Search for the cell housing the specified text and yield its [X, Y] center coordinate. 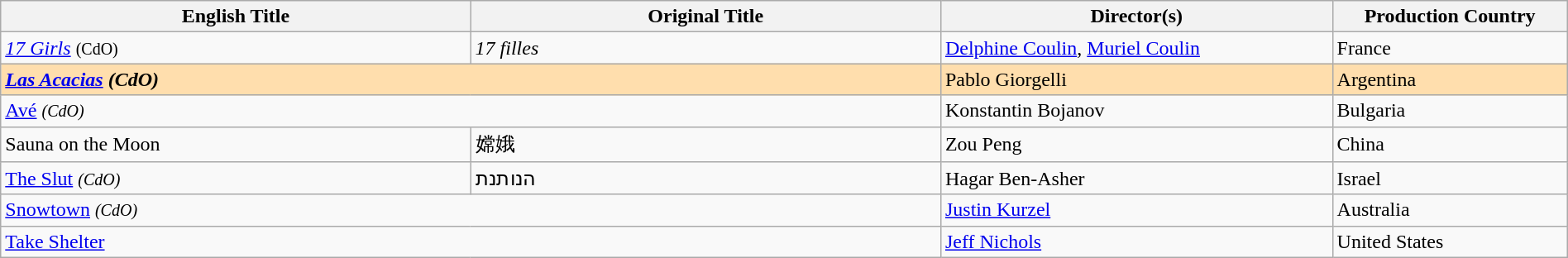
17 filles [705, 48]
Delphine Coulin, Muriel Coulin [1136, 48]
Konstantin Bojanov [1136, 111]
United States [1450, 241]
Argentina [1450, 79]
Israel [1450, 179]
Pablo Giorgelli [1136, 79]
Sauna on the Moon [236, 144]
Jeff Nichols [1136, 241]
Australia [1450, 210]
Avé (CdO) [471, 111]
English Title [236, 17]
Bulgaria [1450, 111]
Production Country [1450, 17]
China [1450, 144]
הנותנת [705, 179]
The Slut (CdO) [236, 179]
Director(s) [1136, 17]
Original Title [705, 17]
17 Girls (CdO) [236, 48]
嫦娥 [705, 144]
Las Acacias (CdO) [471, 79]
Snowtown (CdO) [471, 210]
Hagar Ben-Asher [1136, 179]
Take Shelter [471, 241]
Zou Peng [1136, 144]
France [1450, 48]
Justin Kurzel [1136, 210]
